Identify which cell holds the provided text, then report its (X, Y) central coordinate. 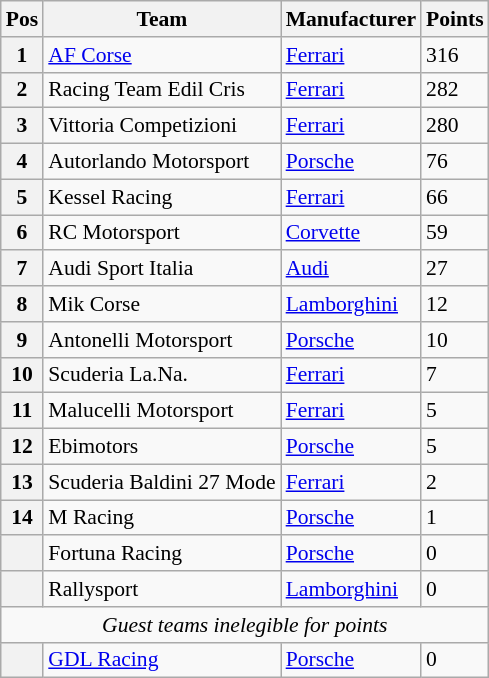
Kessel Racing (162, 197)
GDL Racing (162, 660)
Mik Corse (162, 304)
AF Corse (162, 55)
4 (22, 162)
Team (162, 19)
66 (455, 197)
9 (22, 340)
14 (22, 518)
Pos (22, 19)
282 (455, 90)
Autorlando Motorsport (162, 162)
Scuderia Baldini 27 Mode (162, 482)
Guest teams inelegible for points (245, 625)
Malucelli Motorsport (162, 411)
Fortuna Racing (162, 554)
Rallysport (162, 589)
6 (22, 233)
Corvette (351, 233)
Audi (351, 269)
280 (455, 126)
Vittoria Competizioni (162, 126)
8 (22, 304)
Racing Team Edil Cris (162, 90)
11 (22, 411)
27 (455, 269)
RC Motorsport (162, 233)
Audi Sport Italia (162, 269)
13 (22, 482)
M Racing (162, 518)
3 (22, 126)
Manufacturer (351, 19)
316 (455, 55)
Antonelli Motorsport (162, 340)
Ebimotors (162, 447)
76 (455, 162)
Points (455, 19)
59 (455, 233)
Scuderia La.Na. (162, 375)
